Detect which cell encompasses the target text, then output its [x, y] center coordinate. 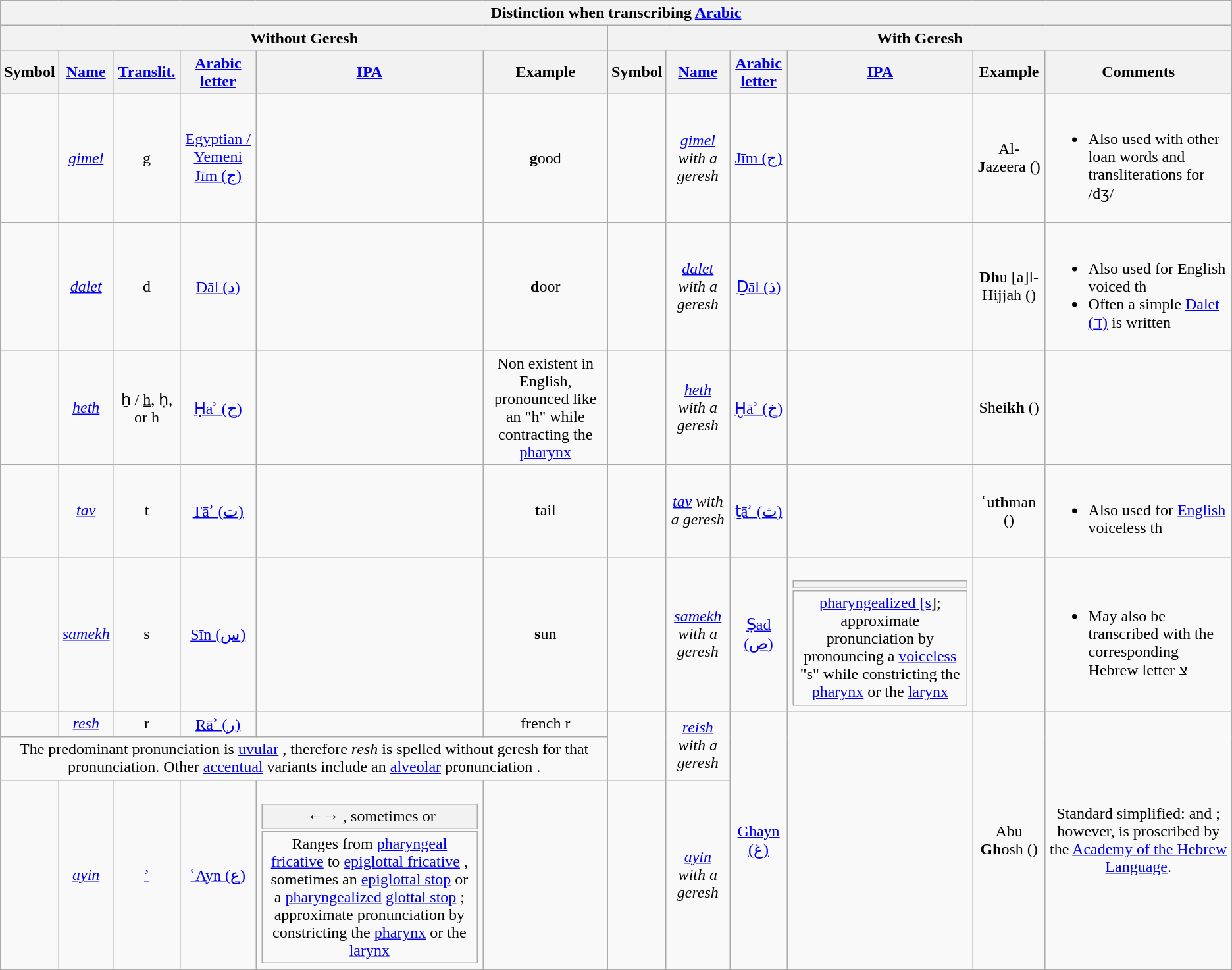
gimel [86, 158]
Also used for English voiced thOften a simple Dalet (ד) is written [1139, 287]
gimel with a geresh [698, 158]
Standard simplified: and ; however, is proscribed by the Academy of the Hebrew Language. [1139, 840]
g [147, 158]
Ṣad (ص) [759, 634]
dalet [86, 287]
Jīm (ج) [759, 158]
Ḫāʾ (ﺥ) [759, 408]
reish with a geresh [698, 745]
resh [86, 724]
ṯāʾ (ث) [759, 511]
french r [546, 724]
s [147, 634]
Also used with other loan words and transliterations for /dʒ/ [1139, 158]
r [147, 724]
←→ , sometimes or [369, 817]
sun [546, 634]
Comments [1139, 72]
good [546, 158]
samekh [86, 634]
May also be transcribed with the corresponding Hebrew letter צ [1139, 634]
Sheikh () [1009, 408]
With Geresh [920, 38]
samekh with a geresh [698, 634]
ayin [86, 875]
Ḏāl (ذ) [759, 287]
Ḥaʾ (ح) [218, 408]
Abu Ghosh () [1009, 840]
Dhu [a]l-Hijjah () [1009, 287]
Translit. [147, 72]
ẖ / h, ḥ, or h [147, 408]
heth [86, 408]
heth with a geresh [698, 408]
door [546, 287]
t [147, 511]
Without Geresh [304, 38]
Dāl (د) [218, 287]
d [147, 287]
Egyptian / Yemeni Jīm (ج) [218, 158]
dalet with a geresh [698, 287]
tav [86, 511]
’ [147, 875]
Non existent in English, pronounced like an "h" while contracting the pharynx [546, 408]
Also used for English voiceless th [1139, 511]
Al-Jazeera () [1009, 158]
tav with a geresh [698, 511]
Sīn (س) [218, 634]
Ghayn (غ) [759, 840]
ayin with a geresh [698, 875]
ʿuthman () [1009, 511]
ʿAyn (ع) [218, 875]
Tāʾ (ت) [218, 511]
Rāʾ (ر) [218, 724]
Distinction when transcribing Arabic [616, 13]
tail [546, 511]
